Return the (x, y) coordinate for the center point of the cell that contains the specified text.  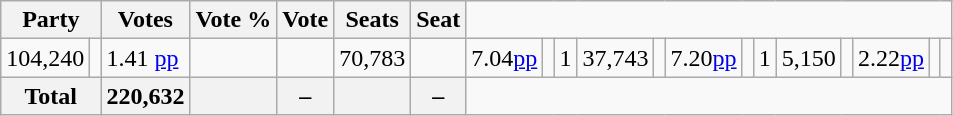
5,150 (808, 58)
220,632 (146, 96)
7.04pp (504, 58)
37,743 (616, 58)
1.41 pp (146, 58)
2.22pp (890, 58)
Party (51, 20)
70,783 (372, 58)
Seat (438, 20)
Total (51, 96)
104,240 (46, 58)
Votes (146, 20)
Vote % (234, 20)
Seats (372, 20)
7.20pp (704, 58)
Vote (306, 20)
